For the text-containing cell, return its midpoint in (X, Y) coordinate format. 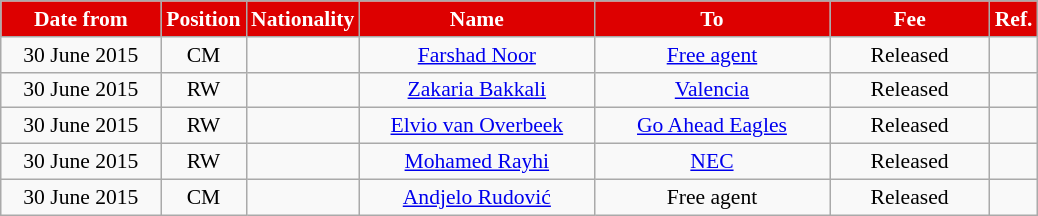
Fee (910, 19)
Zakaria Bakkali (476, 90)
To (712, 19)
Elvio van Overbeek (476, 126)
Name (476, 19)
Mohamed Rayhi (476, 162)
Position (204, 19)
NEC (712, 162)
Ref. (1014, 19)
Go Ahead Eagles (712, 126)
Farshad Noor (476, 55)
Valencia (712, 90)
Andjelo Rudović (476, 197)
Date from (81, 19)
Nationality (302, 19)
